Return [x, y] of the center of cell containing provided text 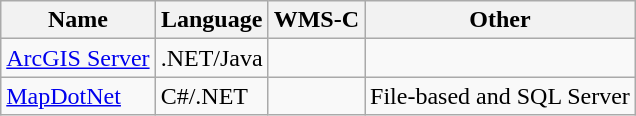
.NET/Java [212, 58]
Name [78, 20]
File-based and SQL Server [500, 96]
MapDotNet [78, 96]
Other [500, 20]
WMS-C [316, 20]
C#/.NET [212, 96]
ArcGIS Server [78, 58]
Language [212, 20]
